Locate the cell with the specified text and output its [x, y] center coordinate. 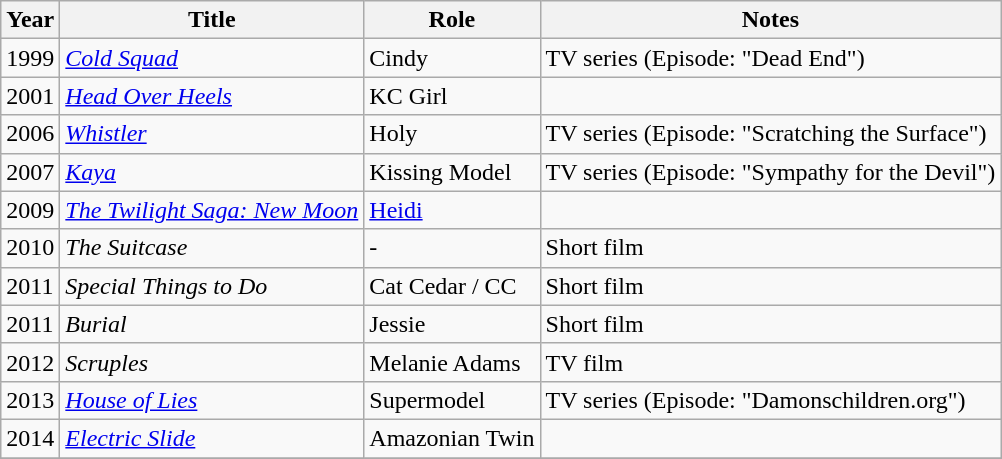
2007 [30, 172]
Year [30, 20]
Whistler [212, 134]
The Twilight Saga: New Moon [212, 210]
TV series (Episode: "Sympathy for the Devil") [770, 172]
Title [212, 20]
Cold Squad [212, 58]
Amazonian Twin [452, 438]
2010 [30, 248]
Supermodel [452, 400]
Kaya [212, 172]
Electric Slide [212, 438]
2009 [30, 210]
Cindy [452, 58]
TV series (Episode: "Dead End") [770, 58]
2001 [30, 96]
2012 [30, 362]
1999 [30, 58]
Jessie [452, 324]
Notes [770, 20]
KC Girl [452, 96]
Cat Cedar / CC [452, 286]
2014 [30, 438]
2006 [30, 134]
2013 [30, 400]
Scruples [212, 362]
House of Lies [212, 400]
- [452, 248]
Head Over Heels [212, 96]
Special Things to Do [212, 286]
TV series (Episode: "Damonschildren.org") [770, 400]
The Suitcase [212, 248]
Kissing Model [452, 172]
Melanie Adams [452, 362]
TV series (Episode: "Scratching the Surface") [770, 134]
Holy [452, 134]
Burial [212, 324]
Role [452, 20]
Heidi [452, 210]
TV film [770, 362]
